Return (X, Y) of the center of cell containing provided text 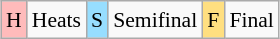
Final (252, 20)
Heats (56, 20)
Semifinal (155, 20)
S (97, 20)
H (14, 20)
F (213, 20)
